Output the (x, y) coordinate of the center of the cell containing the given text.  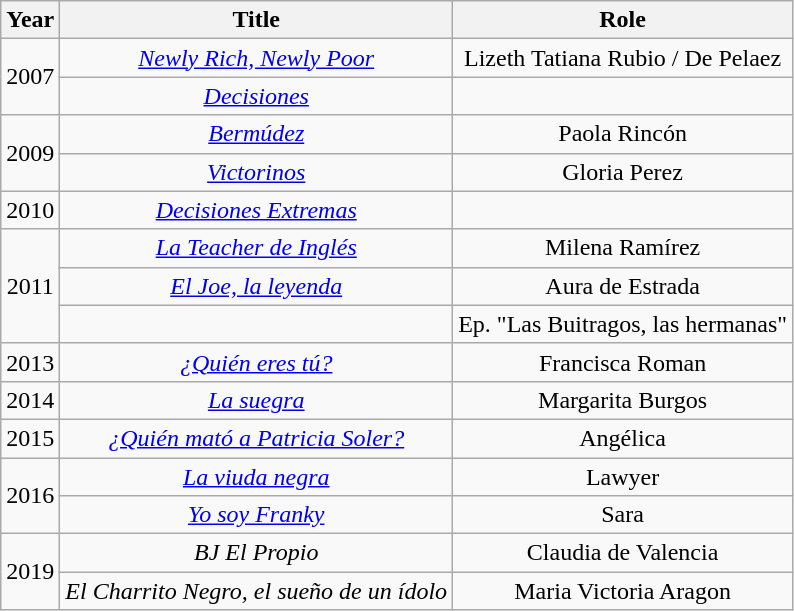
2009 (30, 153)
La viuda negra (256, 477)
2013 (30, 362)
Maria Victoria Aragon (623, 591)
Lizeth Tatiana Rubio / De Pelaez (623, 58)
Role (623, 20)
El Charrito Negro, el sueño de un ídolo (256, 591)
2010 (30, 210)
Lawyer (623, 477)
Paola Rincón (623, 134)
Milena Ramírez (623, 248)
Aura de Estrada (623, 286)
2014 (30, 400)
¿Quién eres tú? (256, 362)
Decisiones (256, 96)
La suegra (256, 400)
Bermúdez (256, 134)
2011 (30, 286)
¿Quién mató a Patricia Soler? (256, 438)
2015 (30, 438)
Margarita Burgos (623, 400)
Victorinos (256, 172)
Claudia de Valencia (623, 553)
2019 (30, 572)
Ep. "Las Buitragos, las hermanas" (623, 324)
Gloria Perez (623, 172)
Angélica (623, 438)
El Joe, la leyenda (256, 286)
Sara (623, 515)
Francisca Roman (623, 362)
Title (256, 20)
La Teacher de Inglés (256, 248)
Decisiones Extremas (256, 210)
Yo soy Franky (256, 515)
Year (30, 20)
2016 (30, 496)
Newly Rich, Newly Poor (256, 58)
2007 (30, 77)
BJ El Propio (256, 553)
